Scan for the cell matching the given text and deliver its [x, y] coordinate at center. 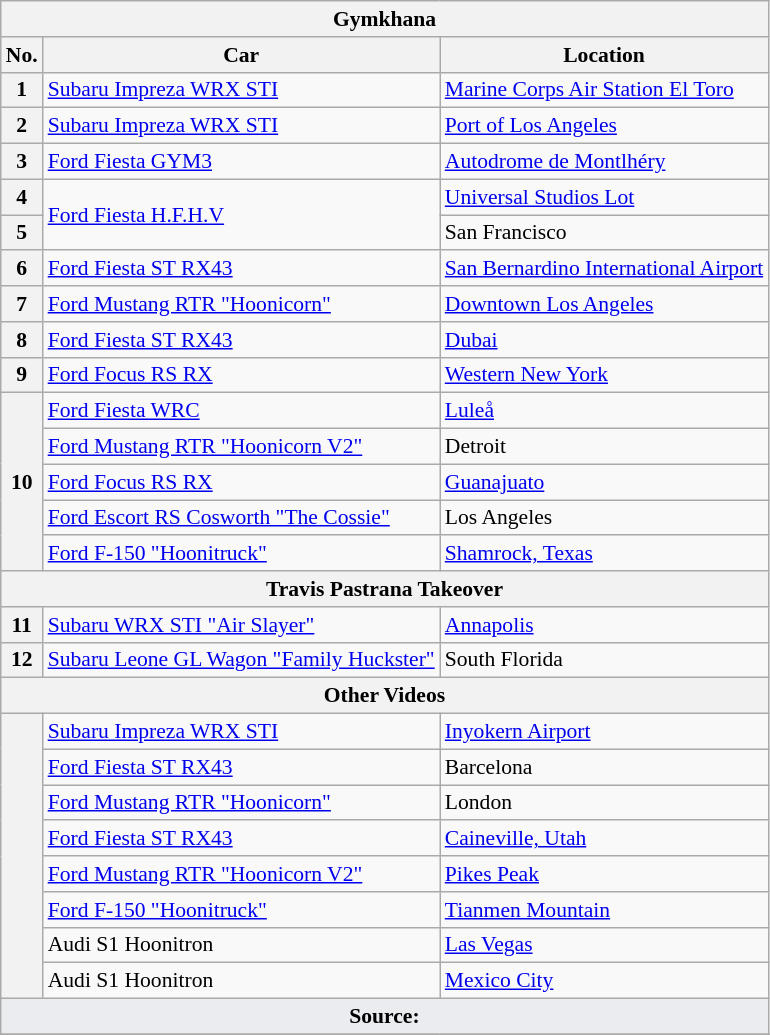
9 [22, 375]
Universal Studios Lot [604, 197]
8 [22, 340]
Port of Los Angeles [604, 126]
Shamrock, Texas [604, 554]
Inyokern Airport [604, 732]
Annapolis [604, 625]
Car [242, 55]
Pikes Peak [604, 874]
Source: [384, 1017]
Marine Corps Air Station El Toro [604, 90]
Tianmen Mountain [604, 910]
Downtown Los Angeles [604, 304]
12 [22, 660]
San Bernardino International Airport [604, 269]
1 [22, 90]
South Florida [604, 660]
Other Videos [384, 696]
Subaru Leone GL Wagon "Family Huckster" [242, 660]
5 [22, 233]
Ford Fiesta H.F.H.V [242, 214]
Subaru WRX STI "Air Slayer" [242, 625]
Dubai [604, 340]
11 [22, 625]
Mexico City [604, 981]
San Francisco [604, 233]
4 [22, 197]
Travis Pastrana Takeover [384, 589]
Barcelona [604, 767]
Luleå [604, 411]
3 [22, 162]
Gymkhana [384, 19]
10 [22, 482]
2 [22, 126]
Autodrome de Montlhéry [604, 162]
Ford Fiesta WRC [242, 411]
Ford Escort RS Cosworth "The Cossie" [242, 518]
Location [604, 55]
Los Angeles [604, 518]
Guanajuato [604, 482]
7 [22, 304]
Caineville, Utah [604, 839]
Detroit [604, 447]
6 [22, 269]
Ford Fiesta GYM3 [242, 162]
London [604, 803]
Las Vegas [604, 945]
Western New York [604, 375]
No. [22, 55]
